Output the (x, y) coordinate of the center of the cell containing the given text.  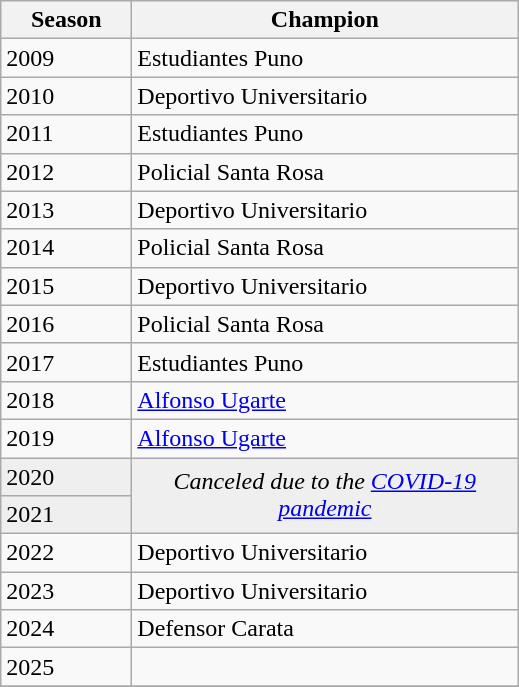
2023 (66, 591)
2012 (66, 172)
Season (66, 20)
2018 (66, 400)
Canceled due to the COVID-19 pandemic (325, 496)
2016 (66, 324)
Defensor Carata (325, 629)
Champion (325, 20)
2011 (66, 134)
2017 (66, 362)
2022 (66, 553)
2013 (66, 210)
2024 (66, 629)
2025 (66, 667)
2014 (66, 248)
2015 (66, 286)
2019 (66, 438)
2020 (66, 477)
2009 (66, 58)
2021 (66, 515)
2010 (66, 96)
